Find where the given text appears and provide that cell's center as (X, Y) coordinate. 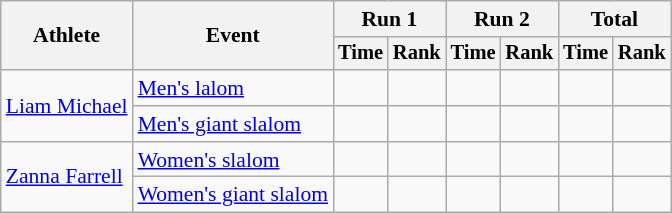
Run 1 (389, 19)
Liam Michael (67, 106)
Athlete (67, 36)
Run 2 (502, 19)
Men's giant slalom (234, 124)
Zanna Farrell (67, 178)
Women's slalom (234, 160)
Women's giant slalom (234, 195)
Men's lalom (234, 88)
Event (234, 36)
Total (614, 19)
